Search for the cell housing the specified text and yield its (x, y) center coordinate. 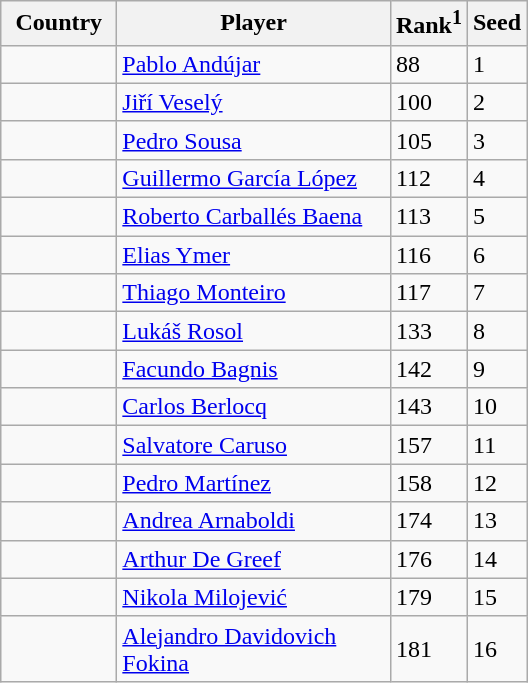
Arthur De Greef (254, 559)
Seed (496, 24)
Player (254, 24)
4 (496, 178)
10 (496, 407)
5 (496, 217)
117 (428, 293)
105 (428, 140)
7 (496, 293)
113 (428, 217)
Lukáš Rosol (254, 331)
88 (428, 64)
2 (496, 102)
Pedro Martínez (254, 483)
Andrea Arnaboldi (254, 521)
Country (59, 24)
11 (496, 445)
16 (496, 648)
Jiří Veselý (254, 102)
Elias Ymer (254, 255)
112 (428, 178)
Thiago Monteiro (254, 293)
100 (428, 102)
142 (428, 369)
Rank1 (428, 24)
9 (496, 369)
Salvatore Caruso (254, 445)
1 (496, 64)
Alejandro Davidovich Fokina (254, 648)
13 (496, 521)
158 (428, 483)
157 (428, 445)
12 (496, 483)
14 (496, 559)
Roberto Carballés Baena (254, 217)
15 (496, 597)
179 (428, 597)
Nikola Milojević (254, 597)
6 (496, 255)
133 (428, 331)
116 (428, 255)
181 (428, 648)
8 (496, 331)
Pedro Sousa (254, 140)
Pablo Andújar (254, 64)
143 (428, 407)
Carlos Berlocq (254, 407)
Facundo Bagnis (254, 369)
174 (428, 521)
3 (496, 140)
Guillermo García López (254, 178)
176 (428, 559)
